From the cell containing the given text, extract its center point as [x, y] coordinate. 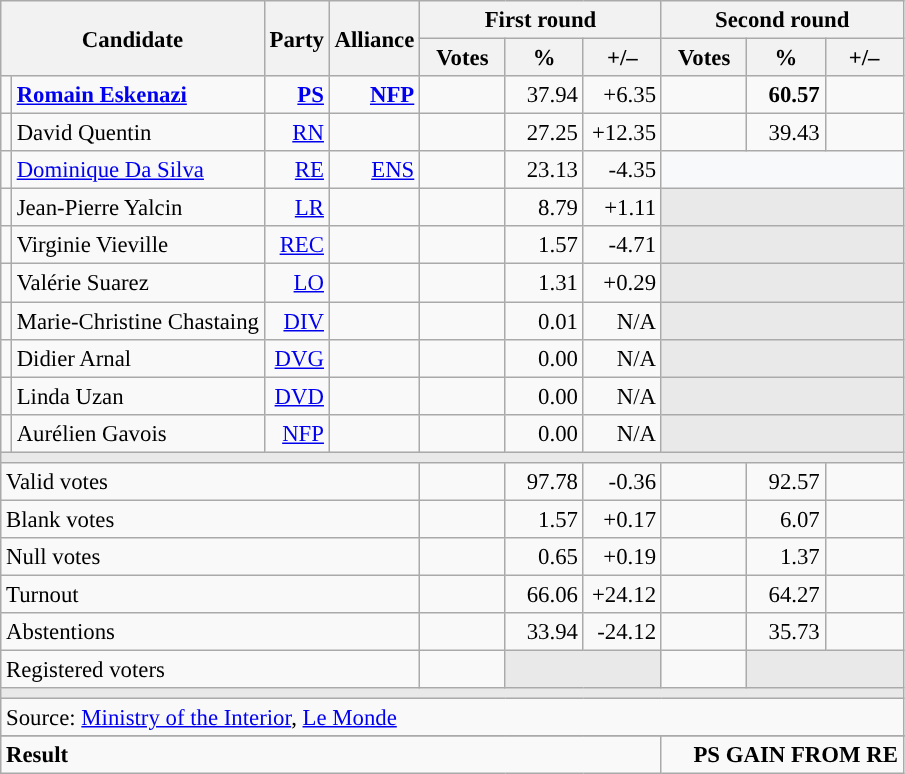
Romain Eskenazi [138, 95]
PS GAIN FROM RE [782, 755]
64.27 [786, 594]
6.07 [786, 519]
Marie-Christine Chastaing [138, 321]
23.13 [544, 170]
DVD [296, 396]
27.25 [544, 133]
REC [296, 245]
First round [541, 20]
+1.11 [622, 208]
Jean-Pierre Yalcin [138, 208]
LO [296, 283]
92.57 [786, 482]
8.79 [544, 208]
Didier Arnal [138, 358]
David Quentin [138, 133]
Null votes [210, 557]
0.65 [544, 557]
-24.12 [622, 632]
66.06 [544, 594]
33.94 [544, 632]
Linda Uzan [138, 396]
Virginie Vieville [138, 245]
+0.19 [622, 557]
PS [296, 95]
39.43 [786, 133]
60.57 [786, 95]
+0.17 [622, 519]
1.31 [544, 283]
ENS [374, 170]
Candidate [133, 38]
Party [296, 38]
Blank votes [210, 519]
+24.12 [622, 594]
1.37 [786, 557]
37.94 [544, 95]
Valérie Suarez [138, 283]
Result [332, 755]
-0.36 [622, 482]
Valid votes [210, 482]
+6.35 [622, 95]
-4.35 [622, 170]
97.78 [544, 482]
LR [296, 208]
Registered voters [210, 670]
Second round [782, 20]
Aurélien Gavois [138, 433]
Turnout [210, 594]
DIV [296, 321]
0.01 [544, 321]
DVG [296, 358]
-4.71 [622, 245]
35.73 [786, 632]
Dominique Da Silva [138, 170]
RN [296, 133]
Alliance [374, 38]
RE [296, 170]
+12.35 [622, 133]
Source: Ministry of the Interior, Le Monde [452, 718]
Abstentions [210, 632]
+0.29 [622, 283]
